Locate the cell with the specified text and output its [X, Y] center coordinate. 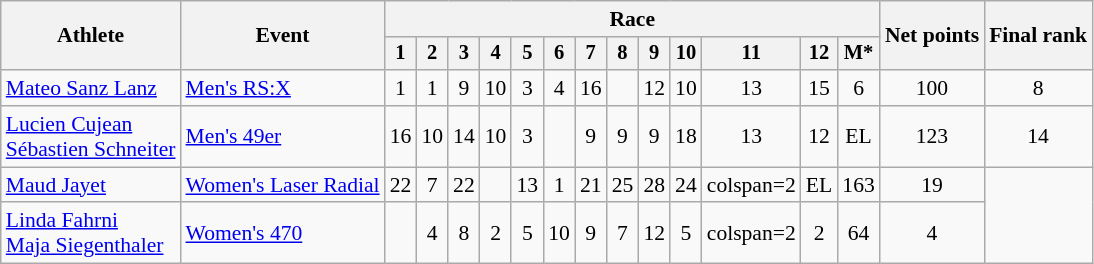
163 [858, 185]
Maud Jayet [91, 185]
Net points [932, 36]
28 [654, 185]
Lucien CujeanSébastien Schneiter [91, 136]
Event [283, 36]
Athlete [91, 36]
Linda FahrniMaja Siegenthaler [91, 234]
Women's 470 [283, 234]
100 [932, 88]
21 [591, 185]
M* [858, 54]
25 [623, 185]
Men's RS:X [283, 88]
Race [632, 19]
24 [686, 185]
Women's Laser Radial [283, 185]
15 [820, 88]
Final rank [1038, 36]
Mateo Sanz Lanz [91, 88]
123 [932, 136]
Men's 49er [283, 136]
19 [932, 185]
18 [686, 136]
64 [858, 234]
11 [752, 54]
